From the cell containing the given text, extract its center point as [x, y] coordinate. 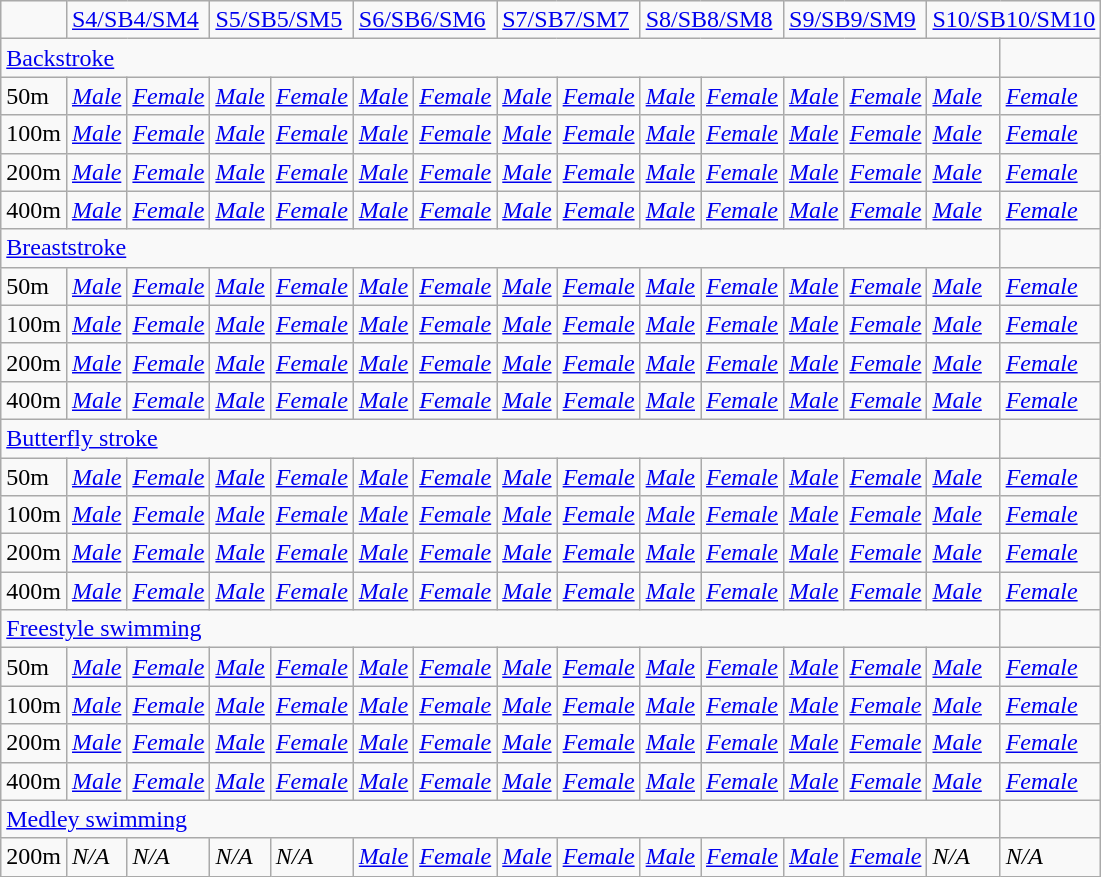
S6/SB6/SM6 [424, 20]
Breaststroke [500, 248]
S8/SB8/SM8 [712, 20]
Medley swimming [500, 819]
S5/SB5/SM5 [282, 20]
S10/SB10/SM10 [1014, 20]
S9/SB9/SM9 [856, 20]
Backstroke [500, 58]
S4/SB4/SM4 [138, 20]
Freestyle swimming [500, 629]
S7/SB7/SM7 [568, 20]
Butterfly stroke [500, 438]
